Scan for the cell matching the given text and deliver its (x, y) coordinate at center. 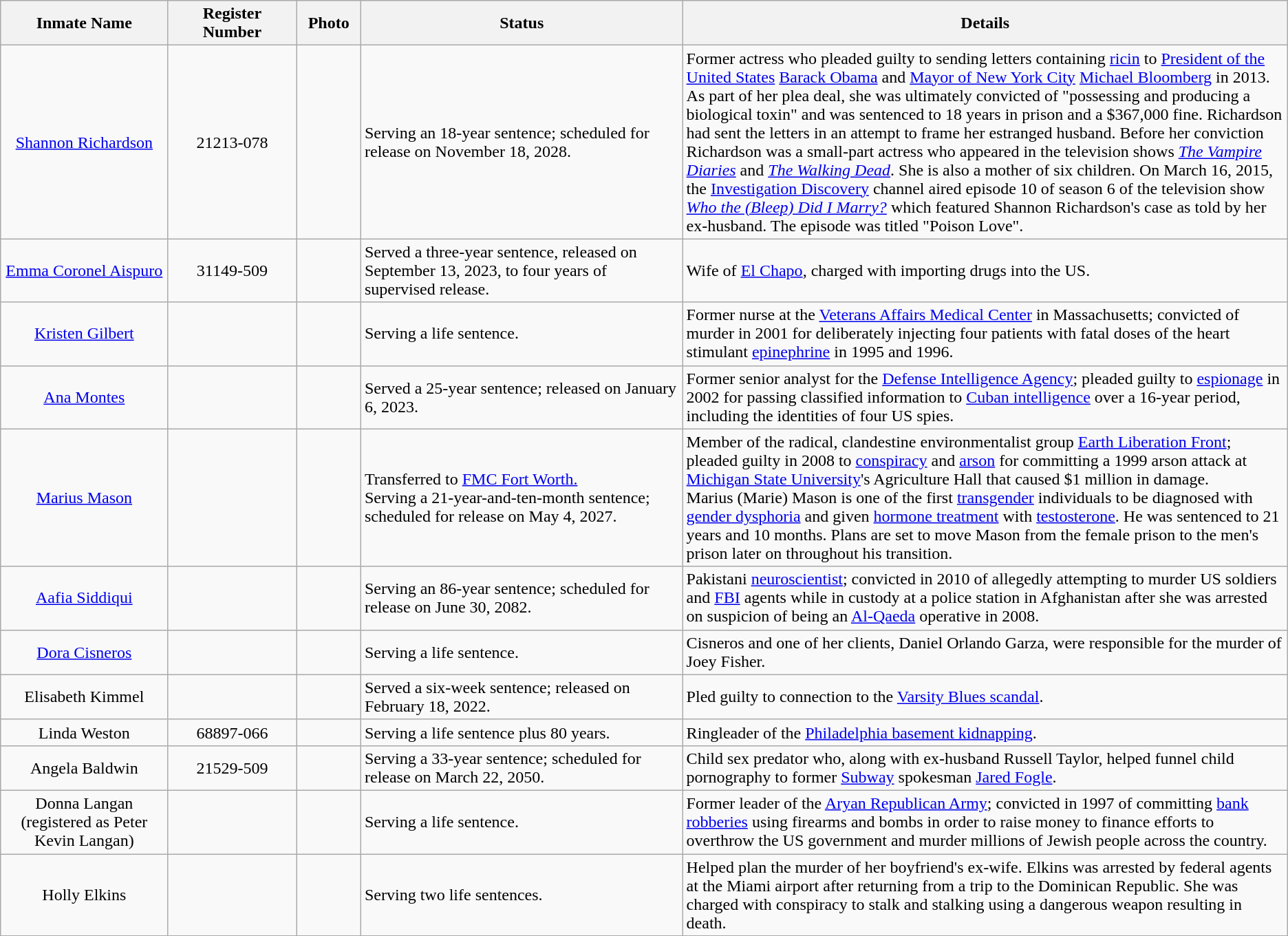
68897-066 (233, 732)
Status (522, 23)
Holly Elkins (84, 895)
Served a six-week sentence; released on February 18, 2022. (522, 696)
Serving an 86-year sentence; scheduled for release on June 30, 2082. (522, 598)
Angela Baldwin (84, 768)
Serving a life sentence plus 80 years. (522, 732)
Serving two life sentences. (522, 895)
Served a 25-year sentence; released on January 6, 2023. (522, 397)
Linda Weston (84, 732)
Kristen Gilbert (84, 334)
Register Number (233, 23)
Transferred to FMC Fort Worth.Serving a 21-year-and-ten-month sentence; scheduled for release on May 4, 2027. (522, 498)
31149-509 (233, 270)
Dora Cisneros (84, 652)
Pled guilty to connection to the Varsity Blues scandal. (985, 696)
Elisabeth Kimmel (84, 696)
Cisneros and one of her clients, Daniel Orlando Garza, were responsible for the murder of Joey Fisher. (985, 652)
Serving a 33-year sentence; scheduled for release on March 22, 2050. (522, 768)
21529-509 (233, 768)
Shannon Richardson (84, 142)
21213-078 (233, 142)
Donna Langan (registered as Peter Kevin Langan) (84, 822)
Marius Mason (84, 498)
Emma Coronel Aispuro (84, 270)
Inmate Name (84, 23)
Serving an 18-year sentence; scheduled for release on November 18, 2028. (522, 142)
Aafia Siddiqui (84, 598)
Child sex predator who, along with ex-husband Russell Taylor, helped funnel child pornography to former Subway spokesman Jared Fogle. (985, 768)
Photo (329, 23)
Details (985, 23)
Served a three-year sentence, released on September 13, 2023, to four years of supervised release. (522, 270)
Ringleader of the Philadelphia basement kidnapping. (985, 732)
Wife of El Chapo, charged with importing drugs into the US. (985, 270)
Ana Montes (84, 397)
